Provide the [X, Y] coordinate of the cell's center where the given text is located.  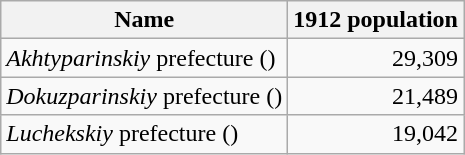
21,489 [376, 96]
Akhtyparinskiy prefecture () [144, 58]
Name [144, 20]
Dokuzparinskiy prefecture () [144, 96]
29,309 [376, 58]
1912 population [376, 20]
Luchekskiy prefecture () [144, 134]
19,042 [376, 134]
